From the cell containing the given text, extract its center point as (X, Y) coordinate. 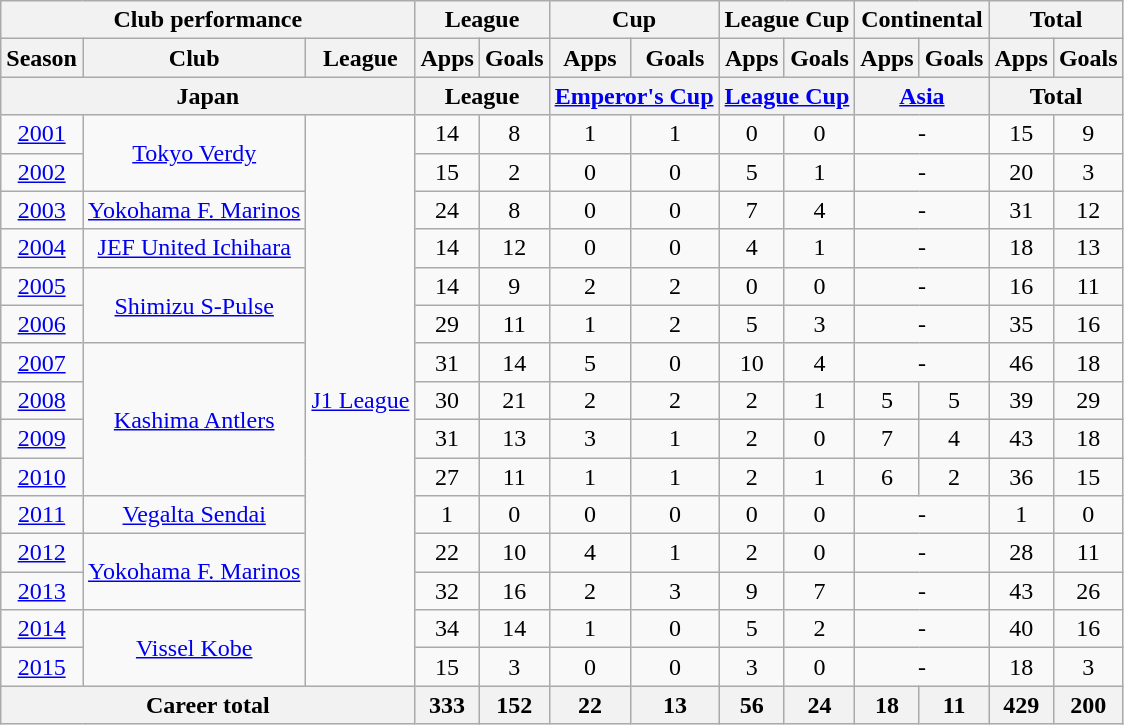
30 (447, 400)
2011 (42, 515)
2007 (42, 362)
2012 (42, 553)
2010 (42, 477)
34 (447, 629)
Vegalta Sendai (194, 515)
200 (1088, 705)
333 (447, 705)
2006 (42, 324)
40 (1021, 629)
Club (194, 58)
Continental (922, 20)
Vissel Kobe (194, 648)
2008 (42, 400)
Japan (208, 96)
2003 (42, 210)
2014 (42, 629)
429 (1021, 705)
152 (514, 705)
Emperor's Cup (634, 96)
2004 (42, 248)
28 (1021, 553)
Season (42, 58)
39 (1021, 400)
26 (1088, 591)
Cup (634, 20)
JEF United Ichihara (194, 248)
2001 (42, 134)
Career total (208, 705)
35 (1021, 324)
2013 (42, 591)
20 (1021, 172)
46 (1021, 362)
Shimizu S-Pulse (194, 305)
36 (1021, 477)
2009 (42, 438)
6 (887, 477)
32 (447, 591)
27 (447, 477)
21 (514, 400)
Club performance (208, 20)
Tokyo Verdy (194, 153)
J1 League (360, 400)
56 (752, 705)
2015 (42, 667)
Asia (922, 96)
2005 (42, 286)
Kashima Antlers (194, 419)
2002 (42, 172)
